Return [X, Y] of the center of cell containing provided text 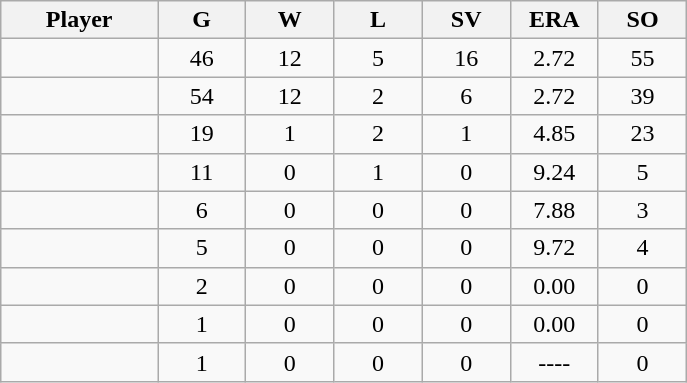
4.85 [554, 134]
46 [202, 58]
L [378, 20]
7.88 [554, 210]
4 [642, 248]
3 [642, 210]
G [202, 20]
---- [554, 362]
11 [202, 172]
W [290, 20]
19 [202, 134]
23 [642, 134]
55 [642, 58]
39 [642, 96]
SO [642, 20]
16 [466, 58]
9.72 [554, 248]
54 [202, 96]
ERA [554, 20]
Player [80, 20]
SV [466, 20]
9.24 [554, 172]
